Return (X, Y) of the center of cell containing provided text 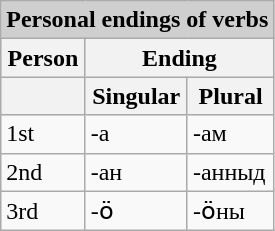
-ӧны (230, 211)
-ам (230, 134)
Person (43, 58)
Singular (136, 96)
3rd (43, 211)
-ан (136, 172)
Ending (180, 58)
-ӧ (136, 211)
Personal endings of verbs (138, 20)
1st (43, 134)
Plural (230, 96)
-а (136, 134)
-анныд (230, 172)
2nd (43, 172)
